Locate the cell with the specified text and output its (x, y) center coordinate. 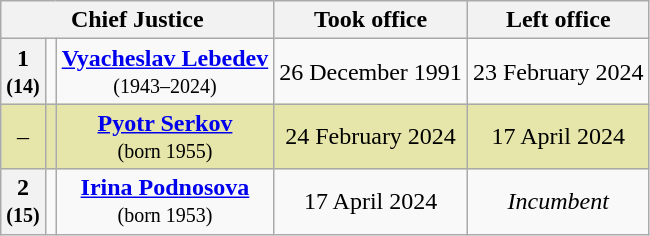
23 February 2024 (558, 72)
24 February 2024 (371, 136)
Took office (371, 20)
Irina Podnosova(born 1953) (165, 202)
Chief Justice (138, 20)
Left office (558, 20)
– (23, 136)
Pyotr Serkov(born 1955) (165, 136)
Vyacheslav Lebedev(1943–2024) (165, 72)
Incumbent (558, 202)
1(14) (23, 72)
2(15) (23, 202)
26 December 1991 (371, 72)
